Find where the given text appears and provide that cell's center as (X, Y) coordinate. 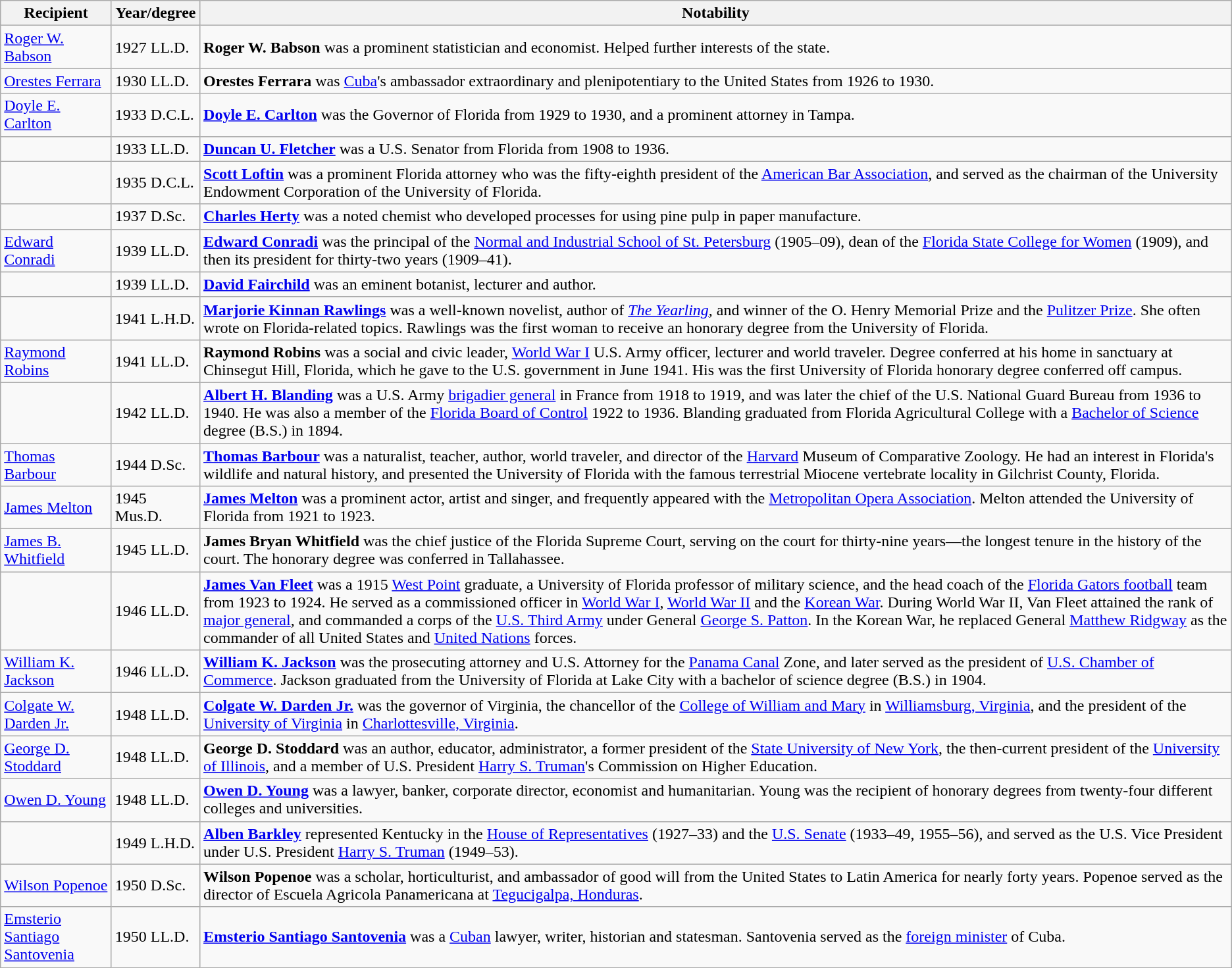
1935 D.C.L. (155, 183)
Thomas Barbour (57, 465)
Charles Herty was a noted chemist who developed processes for using pine pulp in paper manufacture. (716, 217)
1950 LL.D. (155, 937)
Owen D. Young (57, 800)
1945 LL.D. (155, 550)
Orestes Ferrara was Cuba's ambassador extraordinary and plenipotentiary to the United States from 1926 to 1930. (716, 81)
Year/degree (155, 13)
James Melton (57, 508)
Orestes Ferrara (57, 81)
1942 LL.D. (155, 413)
David Fairchild was an eminent botanist, lecturer and author. (716, 284)
1937 D.Sc. (155, 217)
William K. Jackson (57, 671)
Duncan U. Fletcher was a U.S. Senator from Florida from 1908 to 1936. (716, 149)
1944 D.Sc. (155, 465)
Raymond Robins (57, 361)
1927 LL.D. (155, 47)
Recipient (57, 13)
Doyle E. Carlton (57, 115)
James B. Whitfield (57, 550)
1933 D.C.L. (155, 115)
1941 LL.D. (155, 361)
1933 LL.D. (155, 149)
Edward Conradi (57, 250)
Notability (716, 13)
Colgate W. Darden Jr. (57, 715)
1930 LL.D. (155, 81)
1945 Mus.D. (155, 508)
1949 L.H.D. (155, 842)
1941 L.H.D. (155, 318)
1950 D.Sc. (155, 886)
Emsterio Santiago Santovenia (57, 937)
Doyle E. Carlton was the Governor of Florida from 1929 to 1930, and a prominent attorney in Tampa. (716, 115)
Roger W. Babson was a prominent statistician and economist. Helped further interests of the state. (716, 47)
George D. Stoddard (57, 757)
Wilson Popenoe (57, 886)
Emsterio Santiago Santovenia was a Cuban lawyer, writer, historian and statesman. Santovenia served as the foreign minister of Cuba. (716, 937)
Roger W. Babson (57, 47)
